Scan for the cell matching the given text and deliver its (x, y) coordinate at center. 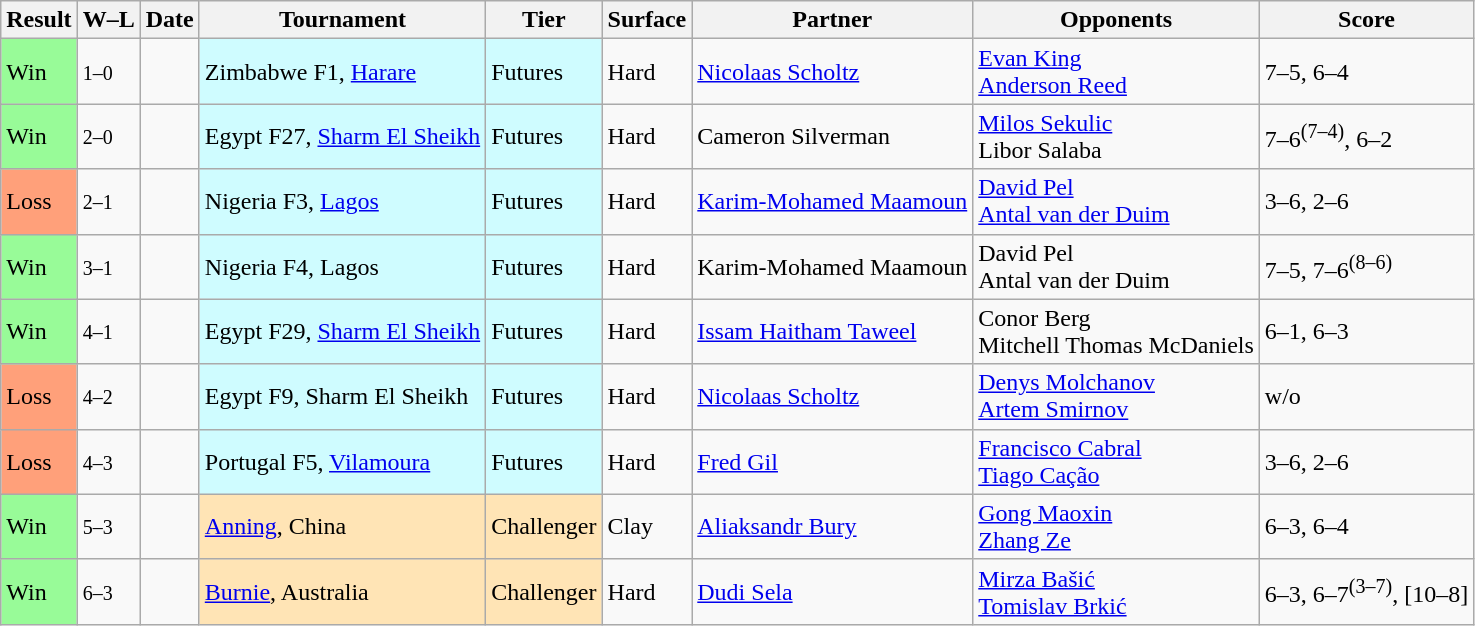
w/o (1366, 396)
W–L (108, 20)
6–3, 6–4 (1366, 526)
Score (1366, 20)
Egypt F29, Sharm El Sheikh (342, 332)
Conor Berg Mitchell Thomas McDaniels (1116, 332)
Francisco Cabral Tiago Cação (1116, 462)
Denys Molchanov Artem Smirnov (1116, 396)
2–0 (108, 136)
Tier (544, 20)
7–6(7–4), 6–2 (1366, 136)
Nigeria F3, Lagos (342, 202)
Cameron Silverman (832, 136)
Burnie, Australia (342, 592)
7–5, 6–4 (1366, 72)
Gong Maoxin Zhang Ze (1116, 526)
4–1 (108, 332)
Partner (832, 20)
Egypt F9, Sharm El Sheikh (342, 396)
6–1, 6–3 (1366, 332)
1–0 (108, 72)
Aliaksandr Bury (832, 526)
2–1 (108, 202)
Portugal F5, Vilamoura (342, 462)
6–3, 6–7(3–7), [10–8] (1366, 592)
Date (170, 20)
Evan King Anderson Reed (1116, 72)
Issam Haitham Taweel (832, 332)
Fred Gil (832, 462)
5–3 (108, 526)
7–5, 7–6(8–6) (1366, 266)
Milos Sekulic Libor Salaba (1116, 136)
Nigeria F4, Lagos (342, 266)
Dudi Sela (832, 592)
6–3 (108, 592)
Opponents (1116, 20)
Surface (647, 20)
Anning, China (342, 526)
Zimbabwe F1, Harare (342, 72)
3–1 (108, 266)
Mirza Bašić Tomislav Brkić (1116, 592)
4–3 (108, 462)
4–2 (108, 396)
Tournament (342, 20)
Result (39, 20)
Egypt F27, Sharm El Sheikh (342, 136)
Clay (647, 526)
